Detect which cell encompasses the target text, then output its [x, y] center coordinate. 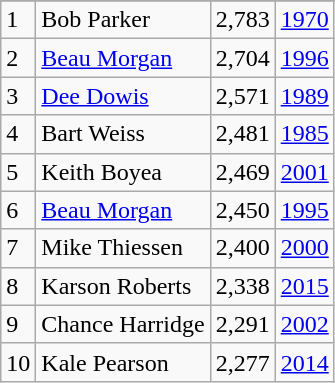
1 [18, 20]
Bart Weiss [123, 134]
4 [18, 134]
2,400 [242, 248]
2002 [304, 324]
2000 [304, 248]
Karson Roberts [123, 286]
8 [18, 286]
2,481 [242, 134]
Kale Pearson [123, 362]
7 [18, 248]
Dee Dowis [123, 96]
1970 [304, 20]
2015 [304, 286]
2,277 [242, 362]
1996 [304, 58]
2,704 [242, 58]
1995 [304, 210]
2,450 [242, 210]
3 [18, 96]
Keith Boyea [123, 172]
5 [18, 172]
2,571 [242, 96]
6 [18, 210]
9 [18, 324]
1985 [304, 134]
Mike Thiessen [123, 248]
2001 [304, 172]
10 [18, 362]
2 [18, 58]
Chance Harridge [123, 324]
2,469 [242, 172]
1989 [304, 96]
2014 [304, 362]
2,338 [242, 286]
2,783 [242, 20]
2,291 [242, 324]
Bob Parker [123, 20]
